Pinpoint the cell where the given text exists, returning its (x, y) midpoint coordinate. 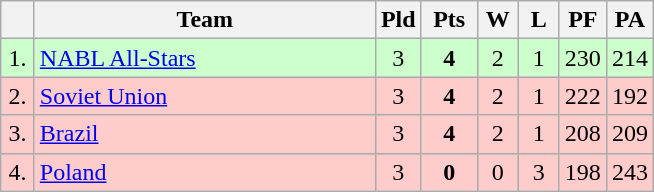
Pld (398, 20)
4. (18, 172)
214 (630, 58)
PF (582, 20)
W (498, 20)
209 (630, 134)
230 (582, 58)
Pts (449, 20)
2. (18, 96)
198 (582, 172)
PA (630, 20)
Poland (204, 172)
243 (630, 172)
NABL All-Stars (204, 58)
Team (204, 20)
192 (630, 96)
Soviet Union (204, 96)
208 (582, 134)
222 (582, 96)
1. (18, 58)
L (538, 20)
Brazil (204, 134)
3. (18, 134)
